Identify which cell holds the provided text, then report its [x, y] central coordinate. 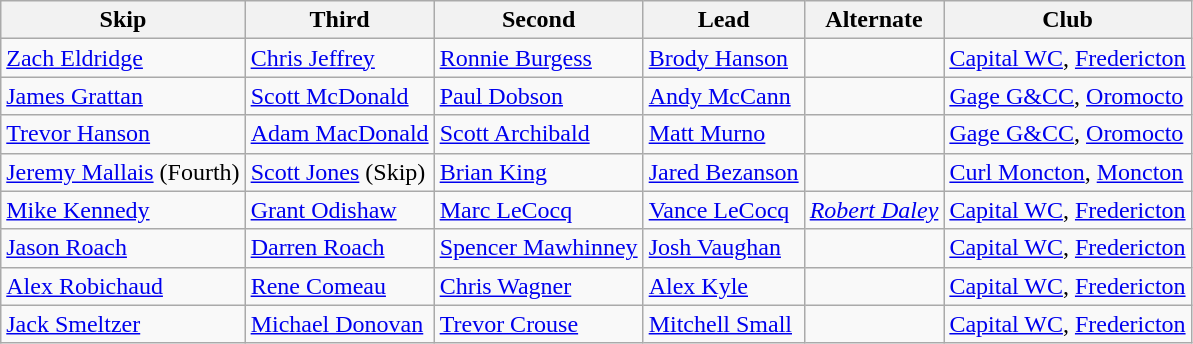
Trevor Crouse [538, 324]
Jason Roach [123, 248]
Curl Moncton, Moncton [1068, 172]
Robert Daley [874, 210]
Lead [724, 20]
James Grattan [123, 96]
Alex Kyle [724, 286]
Chris Jeffrey [340, 58]
Jared Bezanson [724, 172]
Ronnie Burgess [538, 58]
Michael Donovan [340, 324]
Scott Jones (Skip) [340, 172]
Zach Eldridge [123, 58]
Alternate [874, 20]
Andy McCann [724, 96]
Jeremy Mallais (Fourth) [123, 172]
Scott Archibald [538, 134]
Trevor Hanson [123, 134]
Darren Roach [340, 248]
Vance LeCocq [724, 210]
Marc LeCocq [538, 210]
Matt Murno [724, 134]
Josh Vaughan [724, 248]
Brody Hanson [724, 58]
Alex Robichaud [123, 286]
Brian King [538, 172]
Mike Kennedy [123, 210]
Second [538, 20]
Chris Wagner [538, 286]
Scott McDonald [340, 96]
Adam MacDonald [340, 134]
Paul Dobson [538, 96]
Spencer Mawhinney [538, 248]
Grant Odishaw [340, 210]
Mitchell Small [724, 324]
Rene Comeau [340, 286]
Jack Smeltzer [123, 324]
Club [1068, 20]
Third [340, 20]
Skip [123, 20]
